Locate the cell with the specified text and output its [x, y] center coordinate. 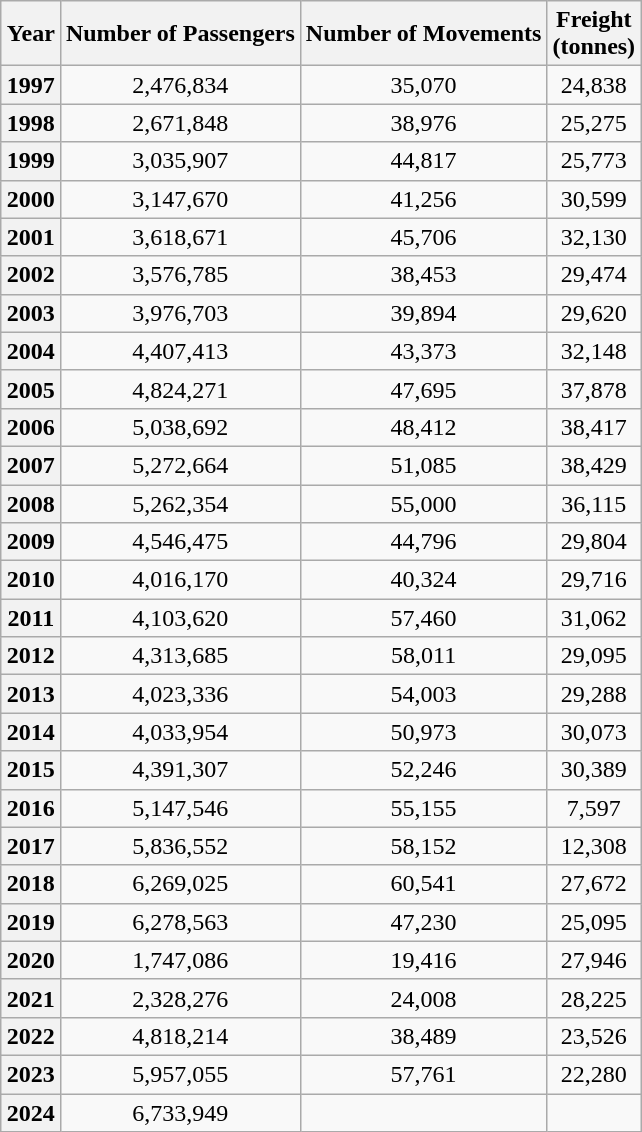
2016 [30, 808]
4,033,954 [180, 732]
2011 [30, 618]
29,288 [594, 694]
29,474 [594, 275]
1998 [30, 123]
30,073 [594, 732]
3,576,785 [180, 275]
39,894 [424, 313]
55,155 [424, 808]
25,095 [594, 922]
30,599 [594, 199]
2018 [30, 884]
1,747,086 [180, 960]
58,011 [424, 656]
51,085 [424, 465]
43,373 [424, 351]
52,246 [424, 770]
35,070 [424, 85]
2009 [30, 542]
44,796 [424, 542]
44,817 [424, 161]
2024 [30, 1113]
29,620 [594, 313]
32,148 [594, 351]
6,278,563 [180, 922]
29,716 [594, 580]
2019 [30, 922]
7,597 [594, 808]
2012 [30, 656]
38,429 [594, 465]
Year [30, 34]
38,489 [424, 1036]
29,095 [594, 656]
2014 [30, 732]
2,476,834 [180, 85]
2007 [30, 465]
5,038,692 [180, 427]
25,275 [594, 123]
3,976,703 [180, 313]
19,416 [424, 960]
3,618,671 [180, 237]
54,003 [424, 694]
2013 [30, 694]
2002 [30, 275]
4,023,336 [180, 694]
2008 [30, 503]
2010 [30, 580]
57,761 [424, 1074]
2020 [30, 960]
5,836,552 [180, 846]
Number of Passengers [180, 34]
4,391,307 [180, 770]
23,526 [594, 1036]
38,453 [424, 275]
55,000 [424, 503]
22,280 [594, 1074]
36,115 [594, 503]
27,946 [594, 960]
4,407,413 [180, 351]
3,147,670 [180, 199]
4,103,620 [180, 618]
2004 [30, 351]
41,256 [424, 199]
2000 [30, 199]
1999 [30, 161]
38,976 [424, 123]
Freight (tonnes) [594, 34]
47,695 [424, 389]
2006 [30, 427]
29,804 [594, 542]
6,733,949 [180, 1113]
25,773 [594, 161]
47,230 [424, 922]
50,973 [424, 732]
3,035,907 [180, 161]
38,417 [594, 427]
40,324 [424, 580]
5,272,664 [180, 465]
6,269,025 [180, 884]
4,818,214 [180, 1036]
5,147,546 [180, 808]
2005 [30, 389]
4,824,271 [180, 389]
2003 [30, 313]
45,706 [424, 237]
2,671,848 [180, 123]
58,152 [424, 846]
2022 [30, 1036]
27,672 [594, 884]
2023 [30, 1074]
2021 [30, 998]
57,460 [424, 618]
24,008 [424, 998]
2017 [30, 846]
30,389 [594, 770]
4,313,685 [180, 656]
Number of Movements [424, 34]
12,308 [594, 846]
4,016,170 [180, 580]
1997 [30, 85]
2015 [30, 770]
2001 [30, 237]
32,130 [594, 237]
48,412 [424, 427]
24,838 [594, 85]
37,878 [594, 389]
5,262,354 [180, 503]
4,546,475 [180, 542]
28,225 [594, 998]
60,541 [424, 884]
31,062 [594, 618]
2,328,276 [180, 998]
5,957,055 [180, 1074]
